From the cell containing the given text, extract its center point as [X, Y] coordinate. 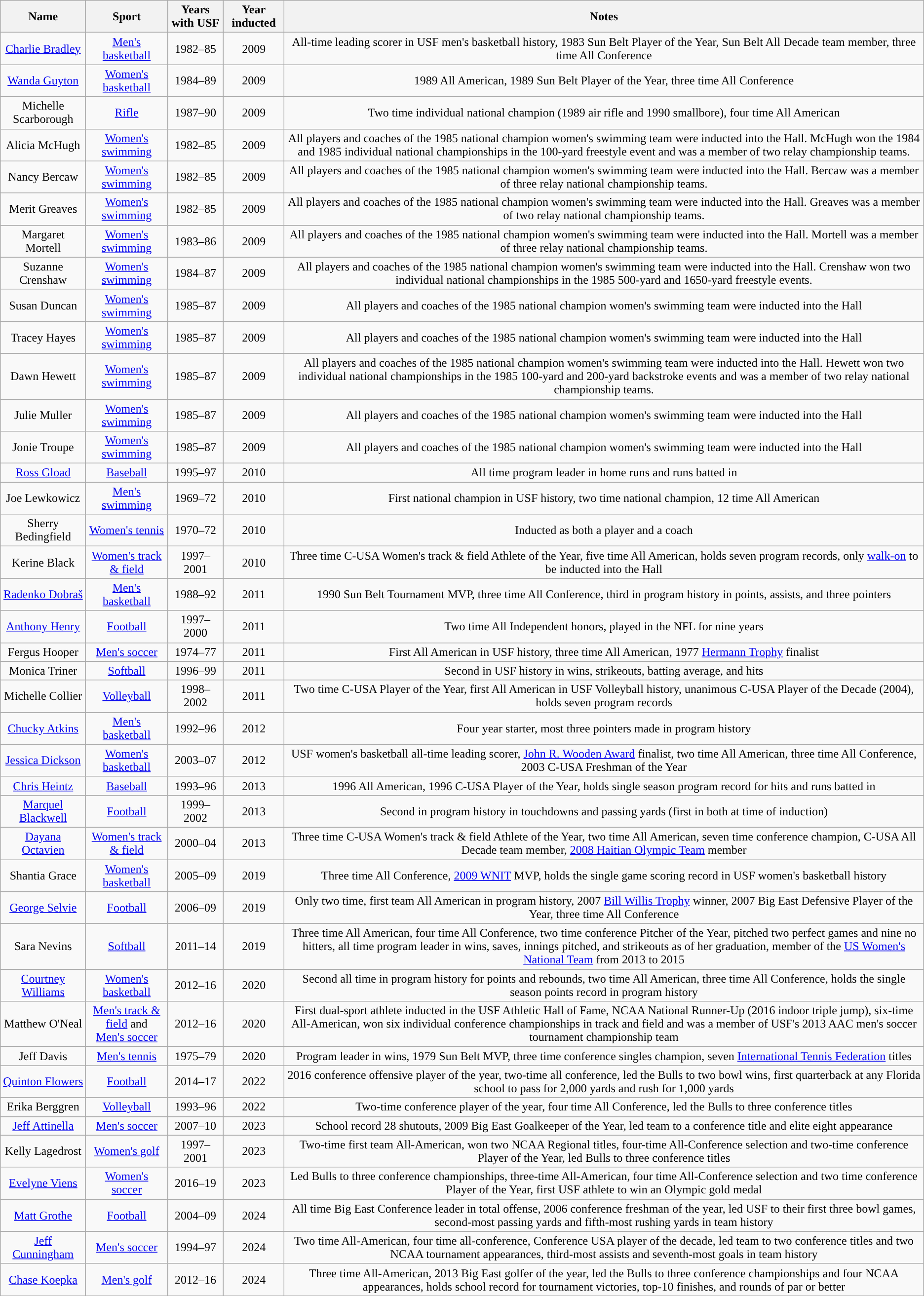
Men's track & field andMen's soccer [126, 1024]
1987–90 [195, 113]
2006–09 [195, 908]
2014–17 [195, 1082]
Jeff Cunningham [43, 1248]
1984–89 [195, 81]
All-time leading scorer in USF men's basketball history, 1983 Sun Belt Player of the Year, Sun Belt All Decade team member, three time All Conference [604, 48]
Monica Triner [43, 671]
1984–87 [195, 273]
Fergus Hooper [43, 652]
Kerine Black [43, 563]
Michelle Scarborough [43, 113]
1999–2002 [195, 811]
Shantia Grace [43, 876]
Jonie Troupe [43, 447]
Second in USF history in wins, strikeouts, batting average, and hits [604, 671]
Name [43, 17]
Julie Muller [43, 415]
Four year starter, most three pointers made in program history [604, 728]
Inducted as both a player and a coach [604, 530]
Two time individual national champion (1989 air rifle and 1990 smallbore), four time All American [604, 113]
Dayana Octavien [43, 843]
Quinton Flowers [43, 1082]
Two time All Independent honors, played in the NFL for nine years [604, 627]
1998–2002 [195, 696]
Anthony Henry [43, 627]
Three time All Conference, 2009 WNIT MVP, holds the single game scoring record in USF women's basketball history [604, 876]
1969–72 [195, 498]
1970–72 [195, 530]
1990 Sun Belt Tournament MVP, three time All Conference, third in program history in points, assists, and three pointers [604, 594]
2016–19 [195, 1183]
2004–09 [195, 1215]
Women's tennis [126, 530]
2005–09 [195, 876]
Notes [604, 17]
Jessica Dickson [43, 760]
Sherry Bedingfield [43, 530]
Years with USF [195, 17]
Joe Lewkowicz [43, 498]
Sara Nevins [43, 947]
1997–2000 [195, 627]
1994–97 [195, 1248]
Margaret Mortell [43, 241]
Men's golf [126, 1279]
Chucky Atkins [43, 728]
Charlie Bradley [43, 48]
1995–97 [195, 473]
Women's soccer [126, 1183]
Program leader in wins, 1979 Sun Belt MVP, three time conference singles champion, seven International Tennis Federation titles [604, 1056]
First All American in USF history, three time All American, 1977 Hermann Trophy finalist [604, 652]
1975–79 [195, 1056]
Marquel Blackwell [43, 811]
Nancy Bercaw [43, 177]
Tracey Hayes [43, 338]
1992–96 [195, 728]
Ross Gload [43, 473]
Merit Greaves [43, 209]
Alicia McHugh [43, 145]
1983–86 [195, 241]
Rifle [126, 113]
Suzanne Crenshaw [43, 273]
Kelly Lagedrost [43, 1151]
1996 All American, 1996 C-USA Player of the Year, holds single season program record for hits and runs batted in [604, 786]
Second in program history in touchdowns and passing yards (first in both at time of induction) [604, 811]
School record 28 shutouts, 2009 Big East Goalkeeper of the Year, led team to a conference title and elite eight appearance [604, 1126]
Erika Berggren [43, 1107]
2007–10 [195, 1126]
George Selvie [43, 908]
First national champion in USF history, two time national champion, 12 time All American [604, 498]
Men's swimming [126, 498]
Jeff Davis [43, 1056]
1989 All American, 1989 Sun Belt Player of the Year, three time All Conference [604, 81]
Courtney Williams [43, 985]
2003–07 [195, 760]
Two-time conference player of the year, four time All Conference, led the Bulls to three conference titles [604, 1107]
Dawn Hewett [43, 376]
Year inducted [254, 17]
Jeff Attinella [43, 1126]
Radenko Dobraš [43, 594]
Michelle Collier [43, 696]
Sport [126, 17]
Matthew O'Neal [43, 1024]
Wanda Guyton [43, 81]
1974–77 [195, 652]
Women's golf [126, 1151]
Men's tennis [126, 1056]
Chase Koepka [43, 1279]
Matt Grothe [43, 1215]
2000–04 [195, 843]
2011–14 [195, 947]
1996–99 [195, 671]
Susan Duncan [43, 305]
1988–92 [195, 594]
All time program leader in home runs and runs batted in [604, 473]
Chris Heintz [43, 786]
Evelyne Viens [43, 1183]
